Return the [x, y] coordinate for the center point of the cell that contains the specified text.  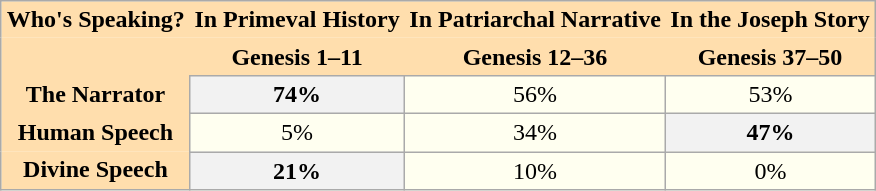
Genesis 1–11 [298, 56]
Genesis 37–50 [771, 56]
47% [771, 132]
34% [536, 132]
5% [298, 132]
10% [536, 171]
In Primeval History [298, 20]
53% [771, 94]
74% [298, 94]
Human Speech [95, 132]
Genesis 12–36 [536, 56]
21% [298, 171]
56% [536, 94]
0% [771, 171]
Divine Speech [95, 171]
In Patriarchal Narrative [536, 20]
Who's Speaking? [95, 20]
The Narrator [95, 94]
In the Joseph Story [771, 20]
